For the text-containing cell, return its midpoint in (x, y) coordinate format. 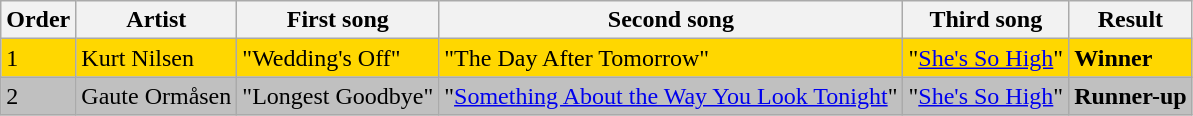
Gaute Ormåsen (156, 96)
First song (338, 20)
Order (38, 20)
2 (38, 96)
1 (38, 58)
Winner (1131, 58)
Result (1131, 20)
Artist (156, 20)
"Wedding's Off" (338, 58)
Third song (986, 20)
"Something About the Way You Look Tonight" (671, 96)
Kurt Nilsen (156, 58)
"Longest Goodbye" (338, 96)
Second song (671, 20)
Runner-up (1131, 96)
"The Day After Tomorrow" (671, 58)
